Capture the cell that displays the provided text and extract its (X, Y) central coordinate. 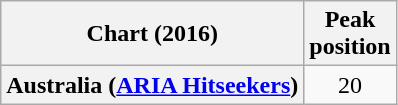
20 (350, 85)
Australia (ARIA Hitseekers) (152, 85)
Peakposition (350, 34)
Chart (2016) (152, 34)
